Detect which cell encompasses the target text, then output its (X, Y) center coordinate. 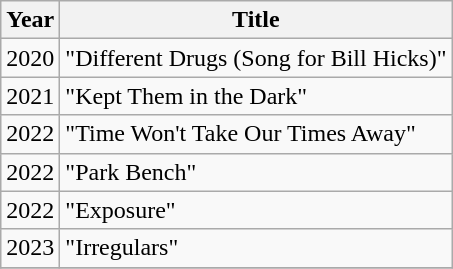
Title (256, 20)
"Irregulars" (256, 248)
"Kept Them in the Dark" (256, 96)
"Exposure" (256, 210)
2023 (30, 248)
"Time Won't Take Our Times Away" (256, 134)
"Different Drugs (Song for Bill Hicks)" (256, 58)
Year (30, 20)
2020 (30, 58)
"Park Bench" (256, 172)
2021 (30, 96)
